Pinpoint the cell where the given text exists, returning its [X, Y] midpoint coordinate. 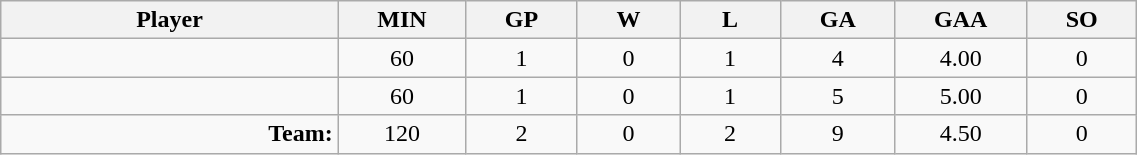
4 [838, 58]
MIN [402, 20]
GAA [961, 20]
9 [838, 134]
120 [402, 134]
SO [1081, 20]
4.00 [961, 58]
Player [170, 20]
W [628, 20]
4.50 [961, 134]
GP [522, 20]
5 [838, 96]
L [730, 20]
Team: [170, 134]
GA [838, 20]
5.00 [961, 96]
